Find where the given text appears and provide that cell's center as (x, y) coordinate. 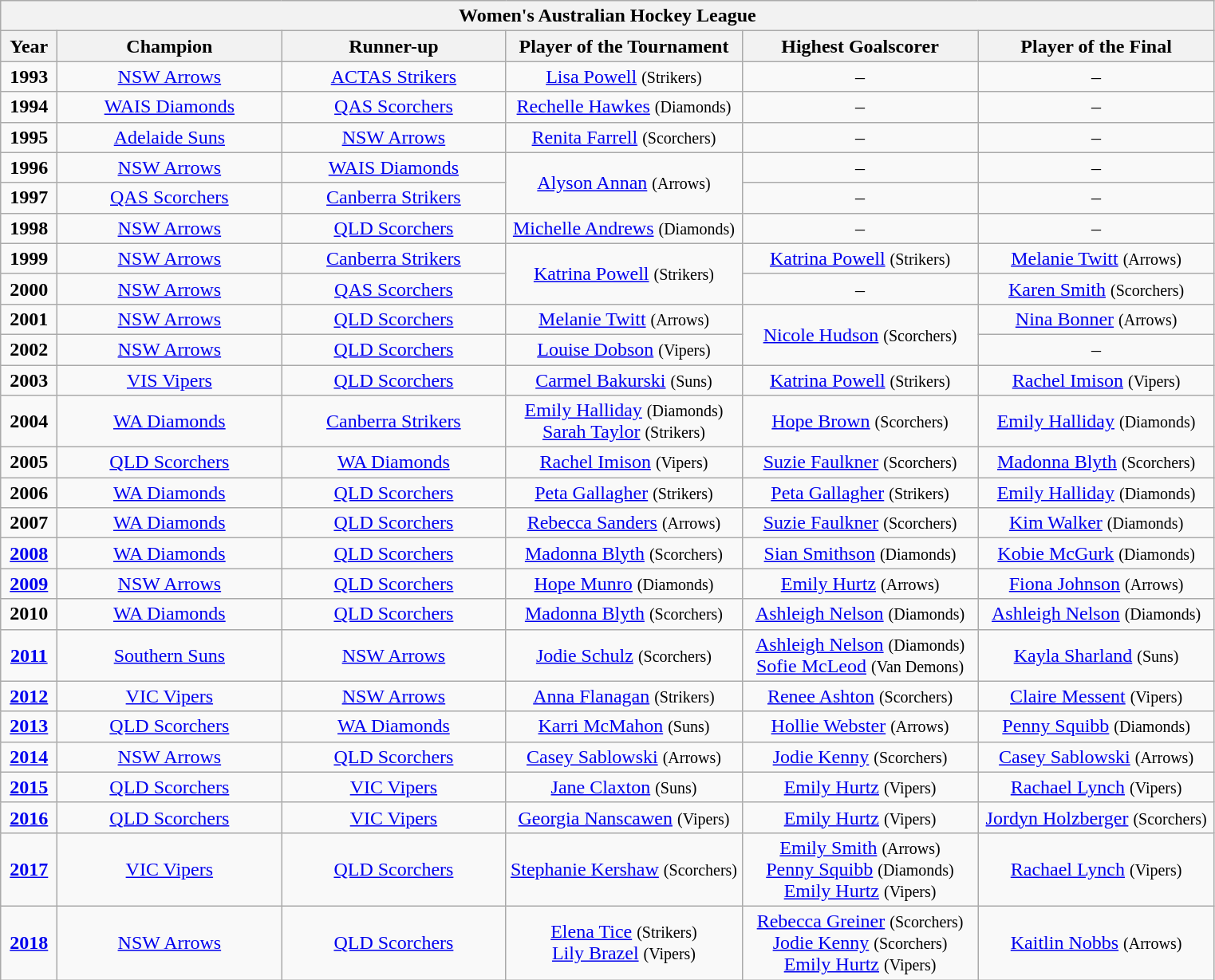
Kaitlin Nobbs (Arrows) (1096, 943)
Georgia Nanscawen (Vipers) (624, 817)
2003 (29, 380)
2013 (29, 726)
Player of the Final (1096, 46)
2004 (29, 421)
Karen Smith (Scorchers) (1096, 289)
1994 (29, 107)
1997 (29, 198)
2005 (29, 462)
Elena Tice (Strikers)Lily Brazel (Vipers) (624, 943)
Player of the Tournament (624, 46)
Southern Suns (169, 655)
Fiona Johnson (Arrows) (1096, 584)
Louise Dobson (Vipers) (624, 349)
Emily Smith (Arrows)Penny Squibb (Diamonds)Emily Hurtz (Vipers) (860, 869)
Runner-up (394, 46)
2001 (29, 319)
1993 (29, 77)
2017 (29, 869)
Hope Brown (Scorchers) (860, 421)
Lisa Powell (Strikers) (624, 77)
Penny Squibb (Diamonds) (1096, 726)
2018 (29, 943)
Jodie Schulz (Scorchers) (624, 655)
Kobie McGurk (Diamonds) (1096, 553)
VIS Vipers (169, 380)
2011 (29, 655)
2000 (29, 289)
2016 (29, 817)
1999 (29, 258)
Adelaide Suns (169, 137)
Karri McMahon (Suns) (624, 726)
Michelle Andrews (Diamonds) (624, 228)
Renita Farrell (Scorchers) (624, 137)
Jordyn Holzberger (Scorchers) (1096, 817)
2008 (29, 553)
Ashleigh Nelson (Diamonds)Sofie McLeod (Van Demons) (860, 655)
Hollie Webster (Arrows) (860, 726)
ACTAS Strikers (394, 77)
2002 (29, 349)
Kayla Sharland (Suns) (1096, 655)
Rebecca Sanders (Arrows) (624, 523)
Alyson Annan (Arrows) (624, 183)
Claire Messent (Vipers) (1096, 696)
Anna Flanagan (Strikers) (624, 696)
2015 (29, 787)
Nina Bonner (Arrows) (1096, 319)
Jodie Kenny (Scorchers) (860, 757)
Sian Smithson (Diamonds) (860, 553)
Emily Hurtz (Arrows) (860, 584)
Stephanie Kershaw (Scorchers) (624, 869)
Kim Walker (Diamonds) (1096, 523)
Rebecca Greiner (Scorchers)Jodie Kenny (Scorchers)Emily Hurtz (Vipers) (860, 943)
2014 (29, 757)
2007 (29, 523)
1995 (29, 137)
Highest Goalscorer (860, 46)
1996 (29, 167)
2006 (29, 493)
Women's Australian Hockey League (608, 16)
Rechelle Hawkes (Diamonds) (624, 107)
Hope Munro (Diamonds) (624, 584)
Renee Ashton (Scorchers) (860, 696)
2010 (29, 614)
Carmel Bakurski (Suns) (624, 380)
2012 (29, 696)
Nicole Hudson (Scorchers) (860, 334)
1998 (29, 228)
Year (29, 46)
Jane Claxton (Suns) (624, 787)
Emily Halliday (Diamonds)Sarah Taylor (Strikers) (624, 421)
Champion (169, 46)
2009 (29, 584)
